Locate the cell with the specified text and output its [X, Y] center coordinate. 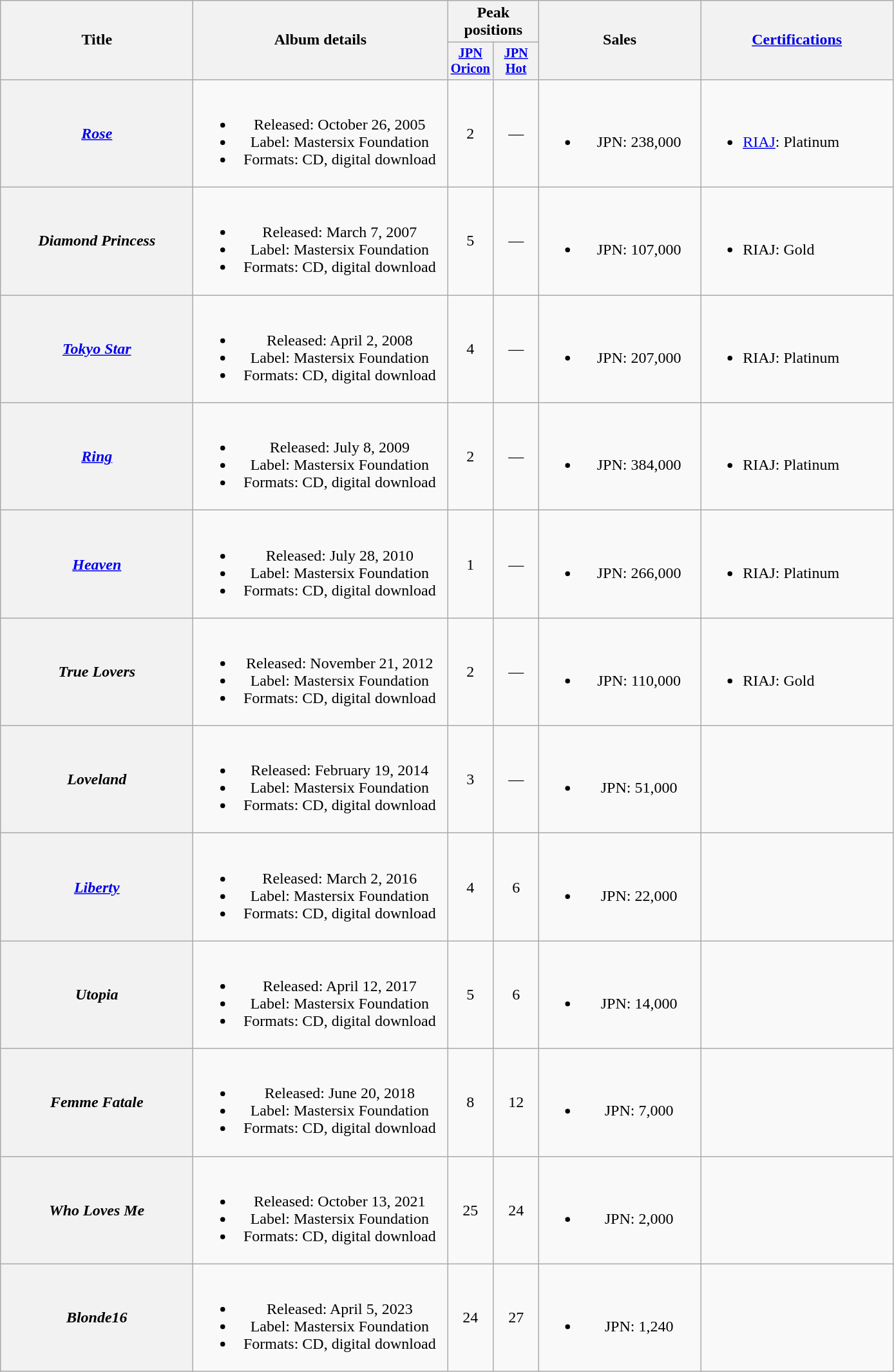
Femme Fatale [97, 1102]
JPN: 266,000 [620, 565]
Rose [97, 133]
JPN: 384,000 [620, 456]
Tokyo Star [97, 349]
JPN: 2,000 [620, 1210]
25 [470, 1210]
JPN: 14,000 [620, 995]
JPN: 51,000 [620, 780]
Released: July 28, 2010Label: Mastersix FoundationFormats: CD, digital download [321, 565]
Certifications [797, 40]
Released: April 2, 2008Label: Mastersix FoundationFormats: CD, digital download [321, 349]
JPN: 110,000 [620, 672]
Ring [97, 456]
Released: November 21, 2012Label: Mastersix FoundationFormats: CD, digital download [321, 672]
Blonde16 [97, 1317]
JPN: 238,000 [620, 133]
JPN: 7,000 [620, 1102]
Released: October 13, 2021Label: Mastersix FoundationFormats: CD, digital download [321, 1210]
3 [470, 780]
Released: March 2, 2016Label: Mastersix FoundationFormats: CD, digital download [321, 887]
Sales [620, 40]
JPN: 207,000 [620, 349]
Title [97, 40]
JPN: 22,000 [620, 887]
Diamond Princess [97, 241]
1 [470, 565]
Released: April 12, 2017Label: Mastersix FoundationFormats: CD, digital download [321, 995]
JPNHot [517, 61]
True Lovers [97, 672]
Album details [321, 40]
Loveland [97, 780]
Liberty [97, 887]
Released: February 19, 2014Label: Mastersix FoundationFormats: CD, digital download [321, 780]
Released: July 8, 2009Label: Mastersix FoundationFormats: CD, digital download [321, 456]
8 [470, 1102]
Released: June 20, 2018Label: Mastersix FoundationFormats: CD, digital download [321, 1102]
27 [517, 1317]
Heaven [97, 565]
Peak positions [493, 22]
JPNOricon [470, 61]
Released: October 26, 2005Label: Mastersix FoundationFormats: CD, digital download [321, 133]
Who Loves Me [97, 1210]
JPN: 107,000 [620, 241]
12 [517, 1102]
Utopia [97, 995]
Released: April 5, 2023Label: Mastersix FoundationFormats: CD, digital download [321, 1317]
JPN: 1,240 [620, 1317]
Released: March 7, 2007Label: Mastersix FoundationFormats: CD, digital download [321, 241]
